Provide the (X, Y) coordinate of the cell's center where the given text is located.  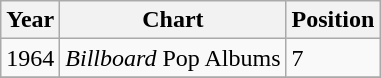
1964 (30, 58)
7 (333, 58)
Year (30, 20)
Position (333, 20)
Billboard Pop Albums (173, 58)
Chart (173, 20)
